Output the [X, Y] coordinate of the center of the cell containing the given text.  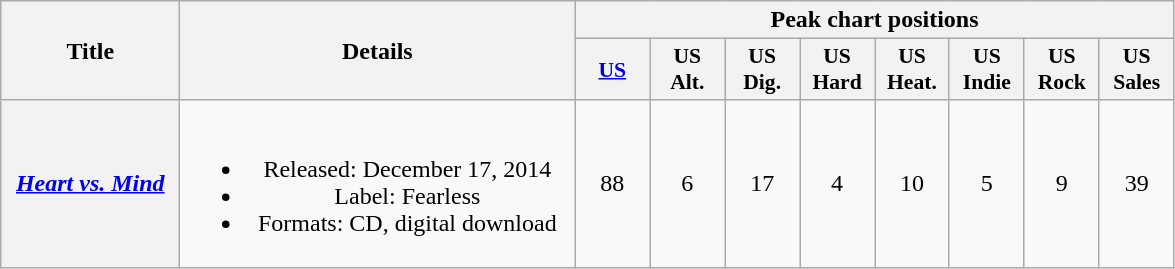
4 [838, 184]
Details [378, 50]
Released: December 17, 2014Label: FearlessFormats: CD, digital download [378, 184]
USDig. [762, 70]
17 [762, 184]
6 [688, 184]
USSales [1136, 70]
USIndie [986, 70]
39 [1136, 184]
Title [90, 50]
USAlt. [688, 70]
Peak chart positions [874, 20]
US [612, 70]
USRock [1062, 70]
Heart vs. Mind [90, 184]
USHard [838, 70]
9 [1062, 184]
5 [986, 184]
10 [912, 184]
USHeat. [912, 70]
88 [612, 184]
